Pinpoint the cell where the given text exists, returning its [x, y] midpoint coordinate. 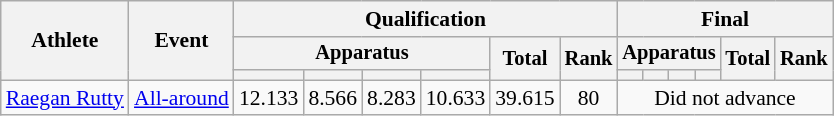
Athlete [65, 40]
8.283 [392, 98]
10.633 [456, 98]
Final [724, 19]
Did not advance [724, 98]
All-around [182, 98]
80 [589, 98]
8.566 [332, 98]
39.615 [524, 98]
Qualification [426, 19]
Raegan Rutty [65, 98]
12.133 [268, 98]
Event [182, 40]
